Determine the (X, Y) coordinate at the center of the cell enclosing the given text.  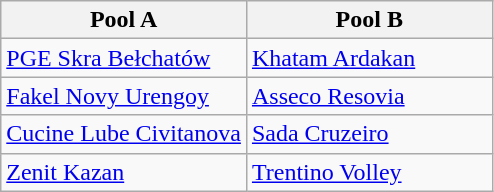
Pool B (369, 20)
Pool A (124, 20)
Khatam Ardakan (369, 58)
Zenit Kazan (124, 172)
PGE Skra Bełchatów (124, 58)
Fakel Novy Urengoy (124, 96)
Trentino Volley (369, 172)
Sada Cruzeiro (369, 134)
Cucine Lube Civitanova (124, 134)
Asseco Resovia (369, 96)
